Extract the [x, y] coordinate from the center of the cell holding the provided text.  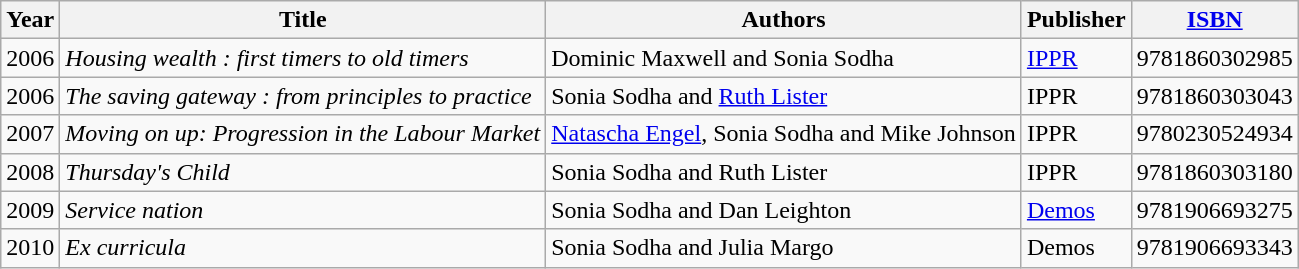
Housing wealth : first timers to old timers [303, 58]
2009 [30, 210]
2010 [30, 248]
2008 [30, 172]
Sonia Sodha and Julia Margo [784, 248]
9781906693343 [1214, 248]
9781860303180 [1214, 172]
Natascha Engel, Sonia Sodha and Mike Johnson [784, 134]
Ex curricula [303, 248]
2007 [30, 134]
9781906693275 [1214, 210]
The saving gateway : from principles to practice [303, 96]
9781860302985 [1214, 58]
Thursday's Child [303, 172]
ISBN [1214, 20]
Authors [784, 20]
Sonia Sodha and Dan Leighton [784, 210]
Moving on up: Progression in the Labour Market [303, 134]
Service nation [303, 210]
Publisher [1076, 20]
Year [30, 20]
9781860303043 [1214, 96]
Title [303, 20]
9780230524934 [1214, 134]
Dominic Maxwell and Sonia Sodha [784, 58]
